Extract the (X, Y) coordinate from the center of the cell holding the provided text.  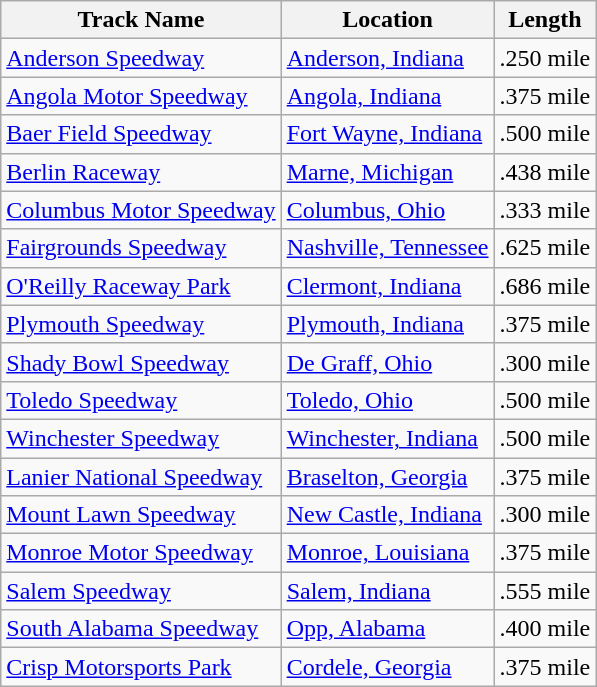
Cordele, Georgia (388, 667)
.438 mile (545, 172)
Braselton, Georgia (388, 477)
Winchester Speedway (141, 438)
Length (545, 20)
Fairgrounds Speedway (141, 248)
Shady Bowl Speedway (141, 362)
Location (388, 20)
Salem, Indiana (388, 591)
Angola, Indiana (388, 96)
South Alabama Speedway (141, 629)
Columbus Motor Speedway (141, 210)
Nashville, Tennessee (388, 248)
.333 mile (545, 210)
Lanier National Speedway (141, 477)
De Graff, Ohio (388, 362)
.400 mile (545, 629)
Marne, Michigan (388, 172)
.625 mile (545, 248)
Opp, Alabama (388, 629)
Crisp Motorsports Park (141, 667)
.555 mile (545, 591)
Columbus, Ohio (388, 210)
Monroe Motor Speedway (141, 553)
Winchester, Indiana (388, 438)
.686 mile (545, 286)
Toledo, Ohio (388, 400)
.250 mile (545, 58)
Plymouth Speedway (141, 324)
Toledo Speedway (141, 400)
Baer Field Speedway (141, 134)
New Castle, Indiana (388, 515)
Clermont, Indiana (388, 286)
O'Reilly Raceway Park (141, 286)
Fort Wayne, Indiana (388, 134)
Track Name (141, 20)
Angola Motor Speedway (141, 96)
Berlin Raceway (141, 172)
Plymouth, Indiana (388, 324)
Monroe, Louisiana (388, 553)
Mount Lawn Speedway (141, 515)
Anderson, Indiana (388, 58)
Anderson Speedway (141, 58)
Salem Speedway (141, 591)
